Extract the [x, y] coordinate from the center of the cell holding the provided text.  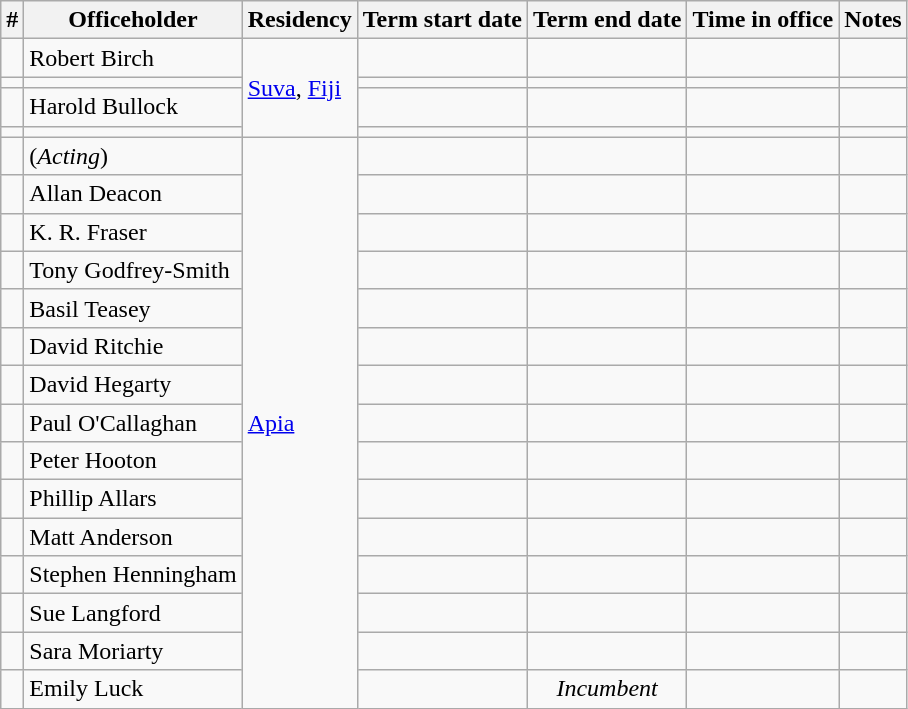
David Hegarty [133, 384]
Allan Deacon [133, 194]
Term end date [607, 20]
Time in office [763, 20]
Officeholder [133, 20]
(Acting) [133, 156]
Incumbent [607, 689]
Basil Teasey [133, 308]
Robert Birch [133, 58]
Stephen Henningham [133, 575]
Paul O'Callaghan [133, 423]
Apia [300, 422]
Tony Godfrey-Smith [133, 270]
Sue Langford [133, 613]
# [12, 20]
Peter Hooton [133, 461]
Sara Moriarty [133, 651]
Phillip Allars [133, 499]
Notes [873, 20]
Emily Luck [133, 689]
K. R. Fraser [133, 232]
Matt Anderson [133, 537]
Residency [300, 20]
Harold Bullock [133, 107]
David Ritchie [133, 346]
Suva, Fiji [300, 88]
Term start date [442, 20]
